Scan for the cell matching the given text and deliver its [x, y] coordinate at center. 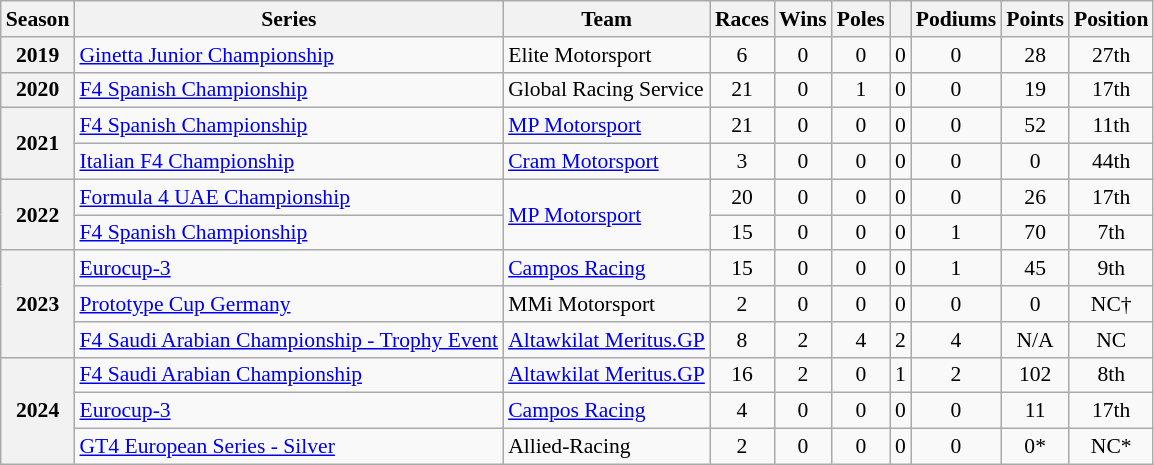
Ginetta Junior Championship [288, 55]
Team [606, 19]
Prototype Cup Germany [288, 304]
20 [742, 197]
44th [1111, 162]
Poles [861, 19]
Formula 4 UAE Championship [288, 197]
27th [1111, 55]
Season [38, 19]
16 [742, 375]
2024 [38, 410]
Elite Motorsport [606, 55]
0* [1035, 447]
MMi Motorsport [606, 304]
6 [742, 55]
2022 [38, 214]
26 [1035, 197]
8th [1111, 375]
Races [742, 19]
F4 Saudi Arabian Championship - Trophy Event [288, 340]
2020 [38, 90]
2021 [38, 144]
8 [742, 340]
70 [1035, 233]
3 [742, 162]
GT4 European Series - Silver [288, 447]
Global Racing Service [606, 90]
9th [1111, 269]
NC* [1111, 447]
Allied-Racing [606, 447]
Cram Motorsport [606, 162]
Wins [803, 19]
N/A [1035, 340]
Points [1035, 19]
19 [1035, 90]
NC [1111, 340]
28 [1035, 55]
2023 [38, 304]
Italian F4 Championship [288, 162]
NC† [1111, 304]
7th [1111, 233]
Podiums [956, 19]
2019 [38, 55]
102 [1035, 375]
45 [1035, 269]
F4 Saudi Arabian Championship [288, 375]
52 [1035, 126]
Series [288, 19]
Position [1111, 19]
11th [1111, 126]
11 [1035, 411]
